Detect which cell encompasses the target text, then output its (X, Y) center coordinate. 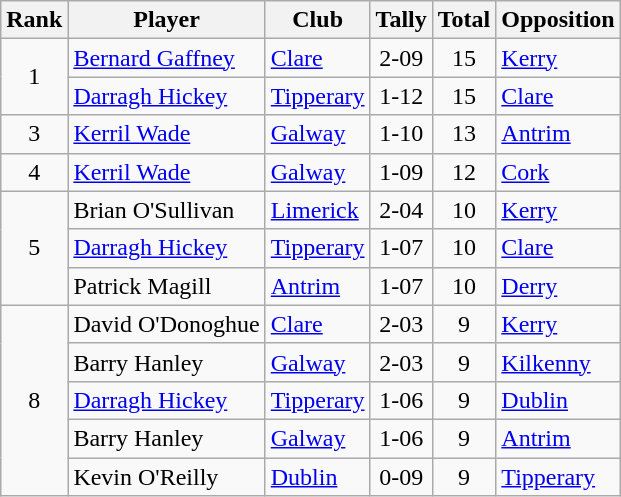
Opposition (558, 20)
Limerick (318, 210)
1-09 (401, 172)
Brian O'Sullivan (166, 210)
1 (34, 77)
0-09 (401, 477)
Bernard Gaffney (166, 58)
Derry (558, 286)
Club (318, 20)
13 (464, 134)
Rank (34, 20)
4 (34, 172)
1-10 (401, 134)
5 (34, 248)
David O'Donoghue (166, 324)
2-09 (401, 58)
2-04 (401, 210)
12 (464, 172)
Kevin O'Reilly (166, 477)
Cork (558, 172)
Tally (401, 20)
Total (464, 20)
8 (34, 400)
Player (166, 20)
3 (34, 134)
1-12 (401, 96)
Kilkenny (558, 362)
Patrick Magill (166, 286)
